Output the [X, Y] coordinate of the center of the cell containing the given text.  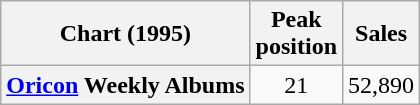
Chart (1995) [126, 34]
21 [296, 85]
Peakposition [296, 34]
Oricon Weekly Albums [126, 85]
Sales [382, 34]
52,890 [382, 85]
